Determine the (x, y) coordinate at the center of the cell enclosing the given text.  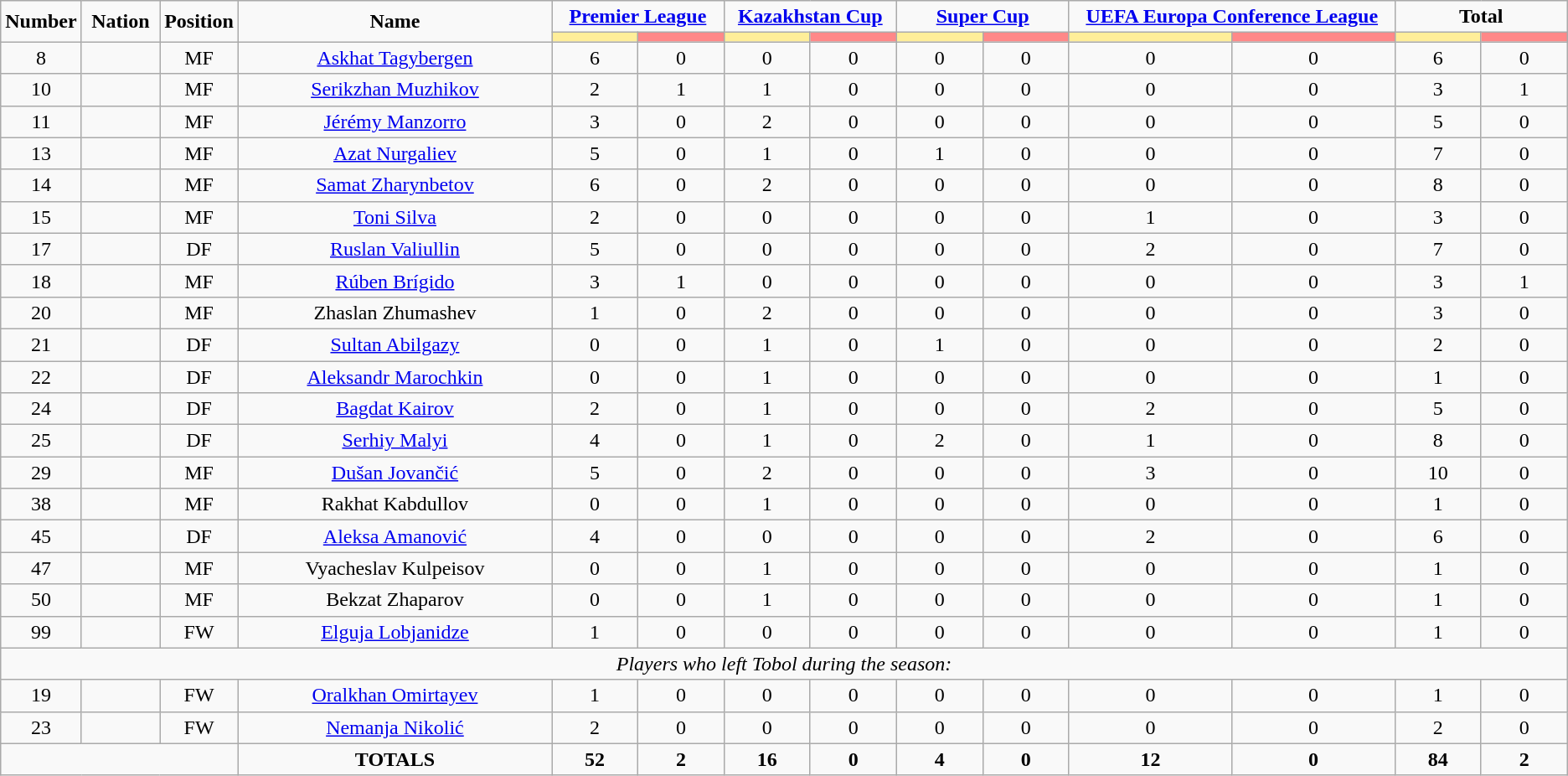
52 (595, 759)
Nation (121, 22)
Aleksa Amanović (395, 536)
Samat Zharynbetov (395, 185)
45 (41, 536)
29 (41, 473)
UEFA Europa Conference League (1231, 17)
19 (41, 696)
Azat Nurgaliev (395, 153)
Position (199, 22)
20 (41, 313)
99 (41, 632)
Sultan Abilgazy (395, 344)
25 (41, 441)
38 (41, 504)
Ruslan Valiullin (395, 249)
Bagdat Kairov (395, 409)
17 (41, 249)
Vyacheslav Kulpeisov (395, 568)
Askhat Tagybergen (395, 58)
Premier League (637, 17)
TOTALS (395, 759)
16 (767, 759)
Total (1481, 17)
23 (41, 727)
Elguja Lobjanidze (395, 632)
Name (395, 22)
Rúben Brígido (395, 281)
15 (41, 217)
Serhiy Malyi (395, 441)
Toni Silva (395, 217)
Nemanja Nikolić (395, 727)
Super Cup (983, 17)
Players who left Tobol during the season: (784, 664)
Oralkhan Omirtayev (395, 696)
Number (41, 22)
13 (41, 153)
14 (41, 185)
47 (41, 568)
Kazakhstan Cup (810, 17)
21 (41, 344)
84 (1437, 759)
Zhaslan Zhumashev (395, 313)
11 (41, 122)
24 (41, 409)
Serikzhan Muzhikov (395, 90)
22 (41, 376)
Bekzat Zhaparov (395, 600)
Aleksandr Marochkin (395, 376)
12 (1151, 759)
Dušan Jovančić (395, 473)
Rakhat Kabdullov (395, 504)
18 (41, 281)
50 (41, 600)
Jérémy Manzorro (395, 122)
